Provide the (x, y) coordinate of the cell's center where the given text is located.  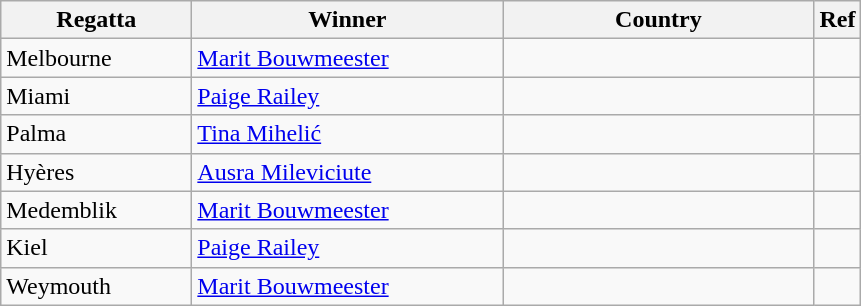
Melbourne (96, 58)
Winner (348, 20)
Medemblik (96, 210)
Ausra Mileviciute (348, 172)
Regatta (96, 20)
Palma (96, 134)
Tina Mihelić (348, 134)
Country (658, 20)
Kiel (96, 248)
Ref (838, 20)
Weymouth (96, 286)
Miami (96, 96)
Hyères (96, 172)
